Pinpoint the cell where the given text exists, returning its [x, y] midpoint coordinate. 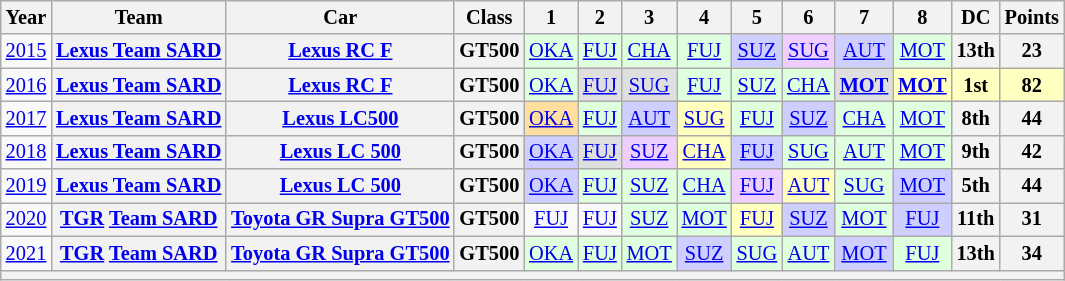
31 [1032, 219]
Team [138, 17]
11th [976, 219]
DC [976, 17]
1st [976, 85]
5th [976, 186]
6 [808, 17]
3 [650, 17]
Lexus LC500 [340, 118]
8 [922, 17]
Class [489, 17]
2020 [26, 219]
Points [1032, 17]
2021 [26, 253]
8th [976, 118]
2019 [26, 186]
1 [551, 17]
23 [1032, 51]
82 [1032, 85]
2017 [26, 118]
2015 [26, 51]
42 [1032, 152]
9th [976, 152]
34 [1032, 253]
2 [600, 17]
7 [864, 17]
4 [704, 17]
2018 [26, 152]
2016 [26, 85]
5 [757, 17]
Car [340, 17]
Year [26, 17]
